Provide the (x, y) coordinate of the cell's center where the given text is located.  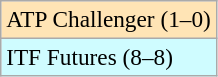
ITF Futures (8–8) (108, 57)
ATP Challenger (1–0) (108, 19)
